For the text-containing cell, return its midpoint in (X, Y) coordinate format. 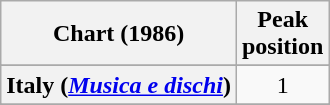
1 (282, 85)
Italy (Musica e dischi) (119, 85)
Peakposition (282, 34)
Chart (1986) (119, 34)
